Search for the cell housing the specified text and yield its [x, y] center coordinate. 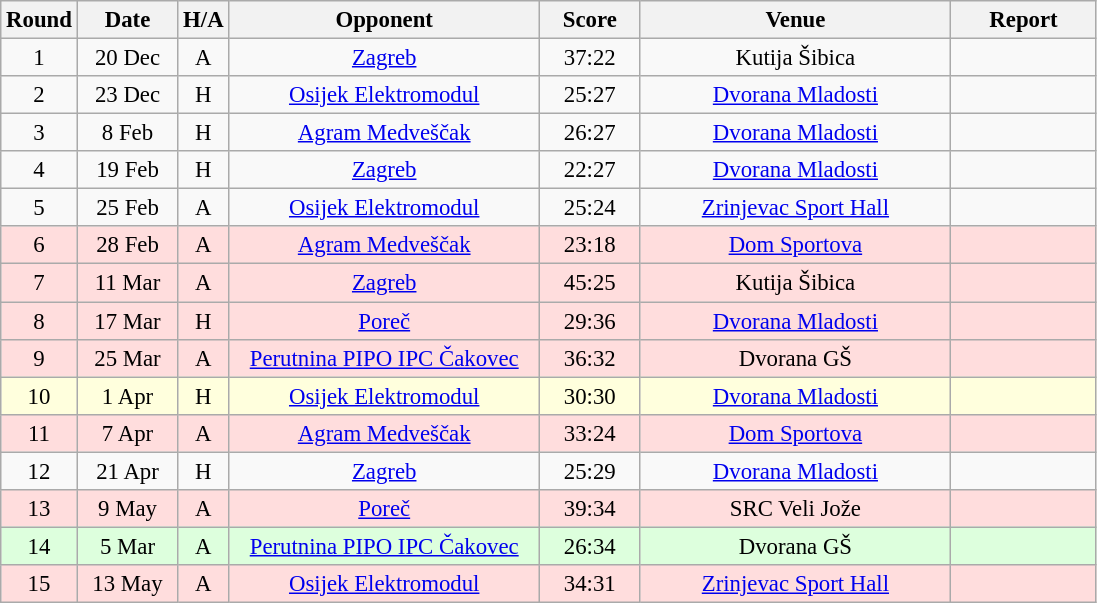
7 [39, 283]
9 May [128, 509]
14 [39, 546]
11 [39, 433]
17 Mar [128, 321]
23 Dec [128, 95]
29:36 [590, 321]
13 May [128, 584]
28 Feb [128, 245]
30:30 [590, 396]
11 Mar [128, 283]
45:25 [590, 283]
34:31 [590, 584]
1 Apr [128, 396]
Date [128, 20]
39:34 [590, 509]
Opponent [384, 20]
22:27 [590, 170]
4 [39, 170]
25:27 [590, 95]
25:29 [590, 471]
21 Apr [128, 471]
12 [39, 471]
25 Mar [128, 358]
7 Apr [128, 433]
26:34 [590, 546]
1 [39, 58]
3 [39, 133]
SRC Veli Jože [796, 509]
37:22 [590, 58]
2 [39, 95]
8 [39, 321]
23:18 [590, 245]
36:32 [590, 358]
25:24 [590, 208]
10 [39, 396]
33:24 [590, 433]
5 Mar [128, 546]
5 [39, 208]
Score [590, 20]
6 [39, 245]
19 Feb [128, 170]
26:27 [590, 133]
13 [39, 509]
Report [1024, 20]
9 [39, 358]
25 Feb [128, 208]
Venue [796, 20]
20 Dec [128, 58]
15 [39, 584]
Round [39, 20]
8 Feb [128, 133]
H/A [204, 20]
